Identify which cell holds the provided text, then report its [X, Y] central coordinate. 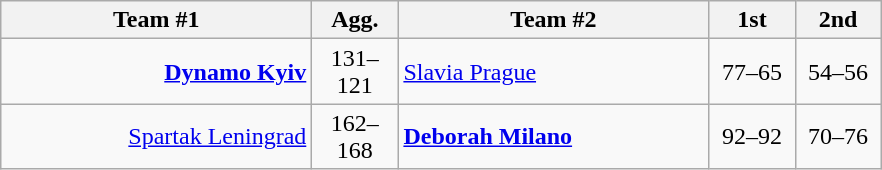
1st [752, 20]
70–76 [838, 136]
Deborah Milano [554, 136]
Dynamo Kyiv [156, 72]
162–168 [355, 136]
Spartak Leningrad [156, 136]
77–65 [752, 72]
Agg. [355, 20]
2nd [838, 20]
92–92 [752, 136]
Team #1 [156, 20]
54–56 [838, 72]
Slavia Prague [554, 72]
131–121 [355, 72]
Team #2 [554, 20]
